From the cell containing the given text, extract its center point as (X, Y) coordinate. 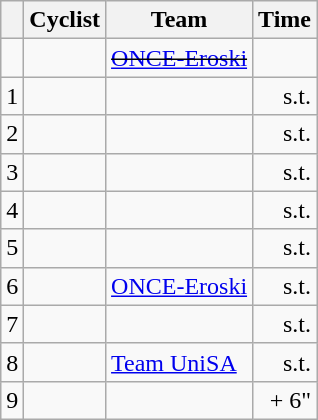
Team UniSA (180, 362)
6 (12, 286)
Team (180, 20)
Cyclist (65, 20)
8 (12, 362)
2 (12, 134)
4 (12, 210)
1 (12, 96)
Time (285, 20)
9 (12, 400)
+ 6" (285, 400)
7 (12, 324)
3 (12, 172)
5 (12, 248)
